Capture the cell that displays the provided text and extract its [X, Y] central coordinate. 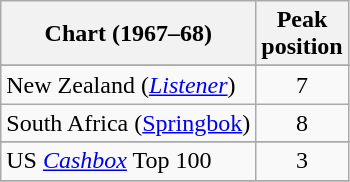
3 [302, 161]
Peakposition [302, 34]
South Africa (Springbok) [128, 123]
7 [302, 85]
Chart (1967–68) [128, 34]
US Cashbox Top 100 [128, 161]
8 [302, 123]
New Zealand (Listener) [128, 85]
